Output the [x, y] coordinate of the center of the cell containing the given text.  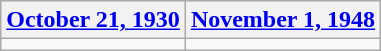
November 1, 1948 [282, 20]
October 21, 1930 [94, 20]
